Search for the cell housing the specified text and yield its [X, Y] center coordinate. 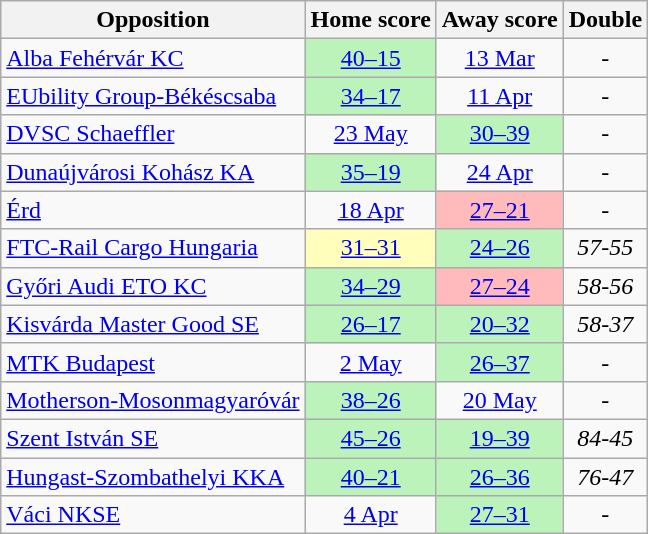
34–29 [370, 286]
24 Apr [500, 172]
23 May [370, 134]
24–26 [500, 248]
19–39 [500, 438]
30–39 [500, 134]
11 Apr [500, 96]
Érd [153, 210]
MTK Budapest [153, 362]
Hungast-Szombathelyi KKA [153, 477]
FTC-Rail Cargo Hungaria [153, 248]
40–15 [370, 58]
40–21 [370, 477]
Szent István SE [153, 438]
13 Mar [500, 58]
58-37 [605, 324]
Motherson-Mosonmagyaróvár [153, 400]
35–19 [370, 172]
20–32 [500, 324]
31–31 [370, 248]
EUbility Group-Békéscsaba [153, 96]
4 Apr [370, 515]
38–26 [370, 400]
57-55 [605, 248]
Győri Audi ETO KC [153, 286]
Double [605, 20]
Kisvárda Master Good SE [153, 324]
Dunaújvárosi Kohász KA [153, 172]
76-47 [605, 477]
Opposition [153, 20]
26–36 [500, 477]
58-56 [605, 286]
Away score [500, 20]
27–21 [500, 210]
DVSC Schaeffler [153, 134]
20 May [500, 400]
Alba Fehérvár KC [153, 58]
34–17 [370, 96]
Váci NKSE [153, 515]
27–24 [500, 286]
84-45 [605, 438]
26–37 [500, 362]
2 May [370, 362]
26–17 [370, 324]
27–31 [500, 515]
45–26 [370, 438]
18 Apr [370, 210]
Home score [370, 20]
